Find where the given text appears and provide that cell's center as (x, y) coordinate. 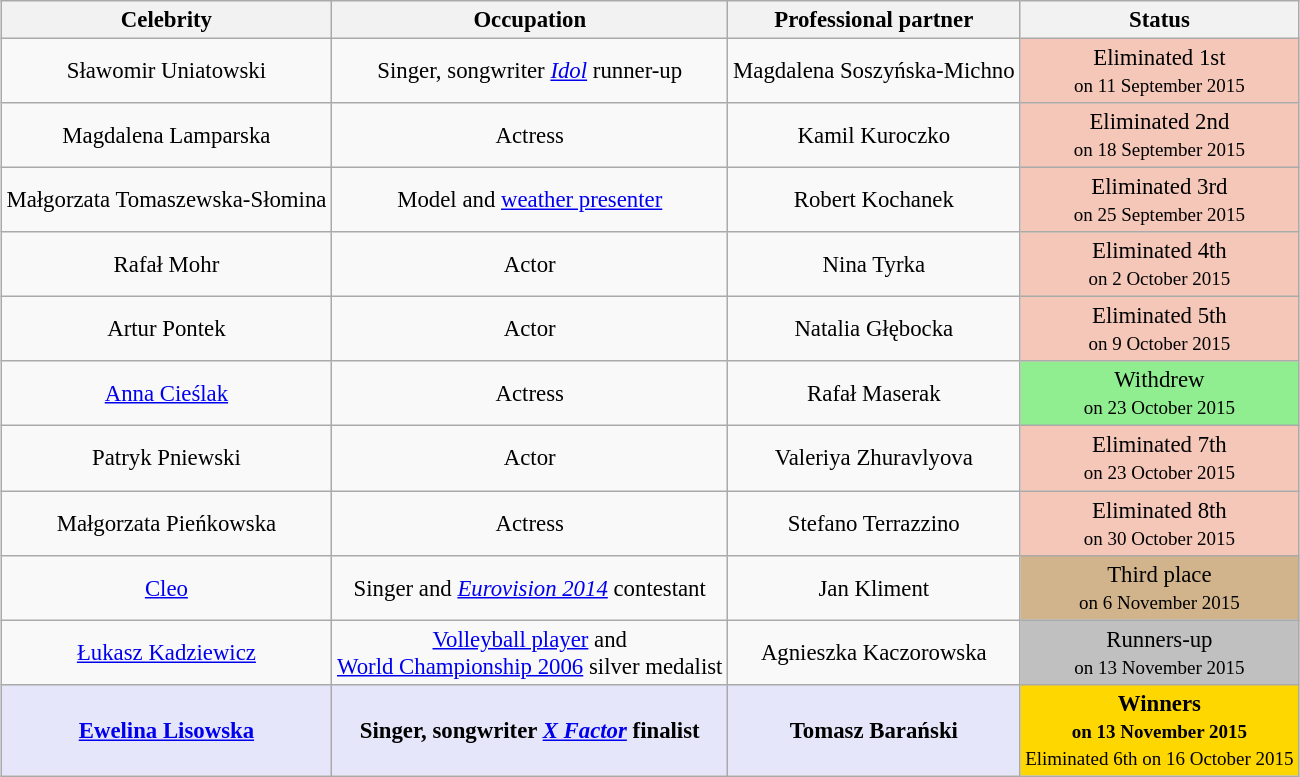
Third placeon 6 November 2015 (1160, 588)
Winnerson 13 November 2015 Eliminated 6th on 16 October 2015 (1160, 730)
Singer and Eurovision 2014 contestant (530, 588)
Valeriya Zhuravlyova (874, 458)
Volleyball player and World Championship 2006 silver medalist (530, 652)
Eliminated 1ston 11 September 2015 (1160, 70)
Professional partner (874, 20)
Eliminated 7thon 23 October 2015 (1160, 458)
Magdalena Soszyńska-Michno (874, 70)
Artur Pontek (166, 330)
Sławomir Uniatowski (166, 70)
Eliminated 8thon 30 October 2015 (1160, 522)
Anna Cieślak (166, 394)
Singer, songwriter X Factor finalist (530, 730)
Celebrity (166, 20)
Model and weather presenter (530, 200)
Łukasz Kadziewicz (166, 652)
Magdalena Lamparska (166, 136)
Singer, songwriter Idol runner-up (530, 70)
Eliminated 5thon 9 October 2015 (1160, 330)
Eliminated 2ndon 18 September 2015 (1160, 136)
Małgorzata Tomaszewska-Słomina (166, 200)
Occupation (530, 20)
Eliminated 3rdon 25 September 2015 (1160, 200)
Runners-upon 13 November 2015 (1160, 652)
Robert Kochanek (874, 200)
Cleo (166, 588)
Tomasz Barański (874, 730)
Agnieszka Kaczorowska (874, 652)
Status (1160, 20)
Nina Tyrka (874, 264)
Patryk Pniewski (166, 458)
Rafał Mohr (166, 264)
Natalia Głębocka (874, 330)
Stefano Terrazzino (874, 522)
Withdrewon 23 October 2015 (1160, 394)
Jan Kliment (874, 588)
Eliminated 4thon 2 October 2015 (1160, 264)
Ewelina Lisowska (166, 730)
Małgorzata Pieńkowska (166, 522)
Rafał Maserak (874, 394)
Kamil Kuroczko (874, 136)
